Detect which cell encompasses the target text, then output its (x, y) center coordinate. 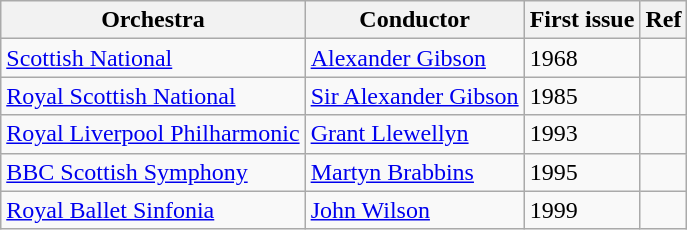
Royal Scottish National (153, 96)
John Wilson (414, 210)
1993 (582, 134)
Conductor (414, 20)
Martyn Brabbins (414, 172)
Grant Llewellyn (414, 134)
BBC Scottish Symphony (153, 172)
1995 (582, 172)
Royal Ballet Sinfonia (153, 210)
1999 (582, 210)
Orchestra (153, 20)
1985 (582, 96)
1968 (582, 58)
Scottish National (153, 58)
Ref (664, 20)
Sir Alexander Gibson (414, 96)
First issue (582, 20)
Royal Liverpool Philharmonic (153, 134)
Alexander Gibson (414, 58)
